Identify which cell holds the provided text, then report its (x, y) central coordinate. 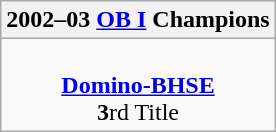
2002–03 OB I Champions (138, 20)
Domino-BHSE3rd Title (138, 85)
